For the text-containing cell, return its midpoint in (X, Y) coordinate format. 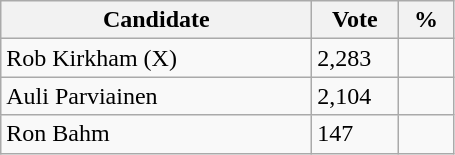
Rob Kirkham (X) (156, 58)
% (426, 20)
Ron Bahm (156, 134)
147 (355, 134)
Candidate (156, 20)
Vote (355, 20)
2,283 (355, 58)
2,104 (355, 96)
Auli Parviainen (156, 96)
